From the cell containing the given text, extract its center point as (X, Y) coordinate. 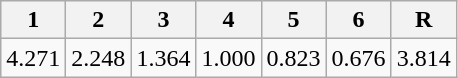
3.814 (424, 58)
0.823 (294, 58)
2.248 (98, 58)
4 (228, 20)
1.364 (164, 58)
R (424, 20)
0.676 (358, 58)
1.000 (228, 58)
4.271 (34, 58)
5 (294, 20)
6 (358, 20)
3 (164, 20)
1 (34, 20)
2 (98, 20)
